Determine the (x, y) coordinate at the center of the cell enclosing the given text.  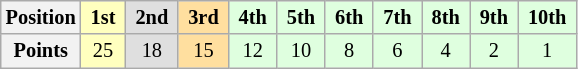
10 (301, 51)
3rd (203, 17)
4th (253, 17)
1st (104, 17)
25 (104, 51)
5th (301, 17)
1 (547, 51)
9th (494, 17)
4 (446, 51)
Position (41, 17)
Points (41, 51)
8 (349, 51)
15 (203, 51)
2nd (152, 17)
6th (349, 17)
2 (494, 51)
8th (446, 17)
12 (253, 51)
18 (152, 51)
7th (397, 17)
6 (397, 51)
10th (547, 17)
